Pinpoint the cell where the given text exists, returning its [x, y] midpoint coordinate. 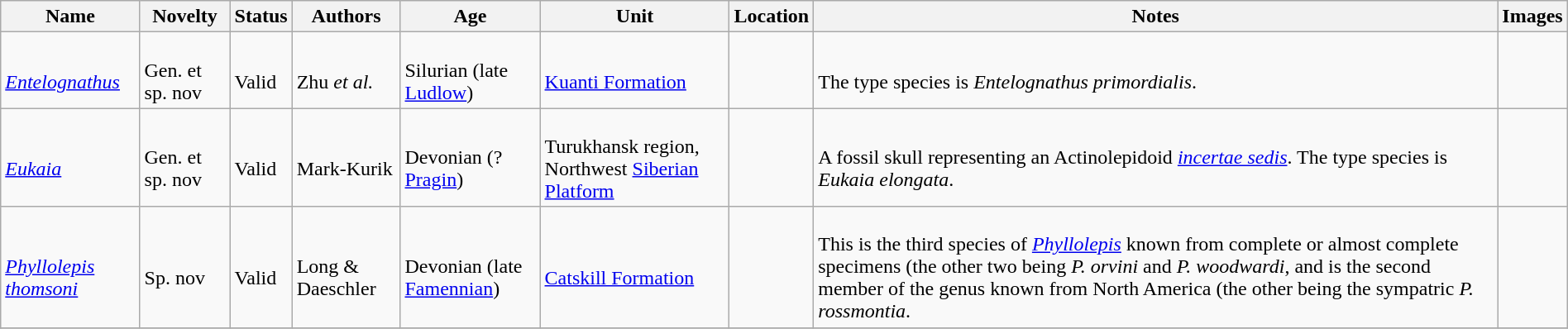
Turukhansk region, Northwest Siberian Platform [635, 157]
Silurian (late Ludlow) [470, 70]
Eukaia [70, 157]
A fossil skull representing an Actinolepidoid incertae sedis. The type species is Eukaia elongata. [1156, 157]
Sp. nov [185, 267]
Catskill Formation [635, 267]
Images [1532, 17]
Long & Daeschler [346, 267]
Devonian (?Pragin) [470, 157]
Age [470, 17]
Notes [1156, 17]
Kuanti Formation [635, 70]
Unit [635, 17]
Status [261, 17]
Zhu et al. [346, 70]
Phyllolepis thomsoni [70, 267]
Mark-Kurik [346, 157]
The type species is Entelognathus primordialis. [1156, 70]
Name [70, 17]
Novelty [185, 17]
Location [772, 17]
Entelognathus [70, 70]
Devonian (late Famennian) [470, 267]
Authors [346, 17]
